From the cell containing the given text, extract its center point as [X, Y] coordinate. 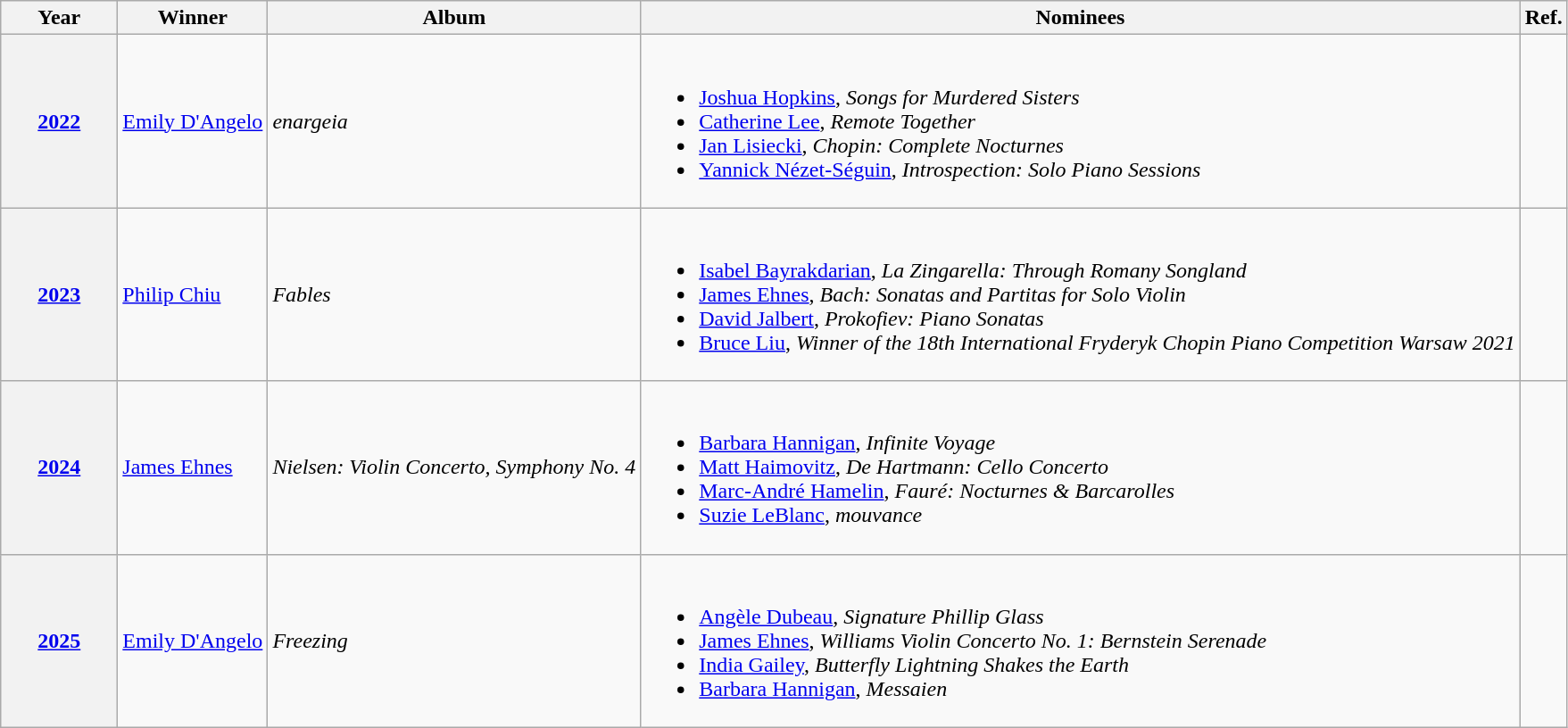
James Ehnes [193, 467]
2024 [59, 467]
Fables [454, 294]
Barbara Hannigan, Infinite VoyageMatt Haimovitz, De Hartmann: Cello ConcertoMarc-André Hamelin, Fauré: Nocturnes & BarcarollesSuzie LeBlanc, mouvance [1080, 467]
2022 [59, 121]
Nielsen: Violin Concerto, Symphony No. 4 [454, 467]
2023 [59, 294]
Philip Chiu [193, 294]
2025 [59, 641]
enargeia [454, 121]
Year [59, 18]
Album [454, 18]
Nominees [1080, 18]
Ref. [1544, 18]
Winner [193, 18]
Freezing [454, 641]
